Locate the cell with the specified text and output its (X, Y) center coordinate. 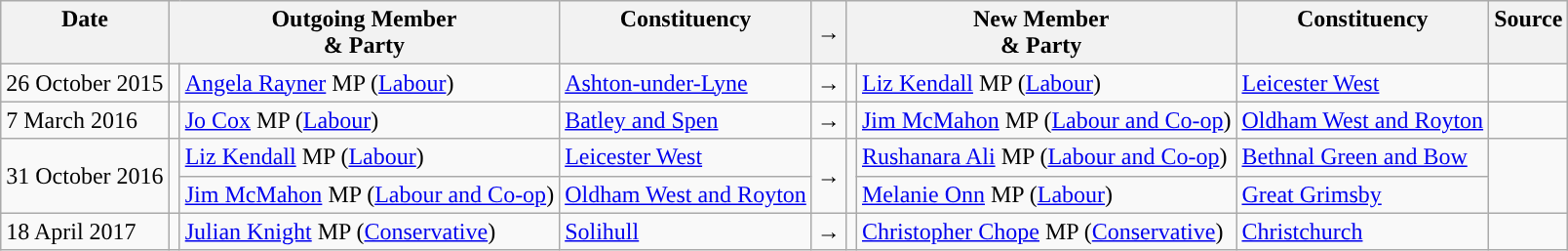
Solihull (686, 231)
Ashton-under-Lyne (686, 83)
Date (85, 33)
New Member& Party (1041, 33)
Great Grimsby (1363, 194)
Batley and Spen (686, 120)
Bethnal Green and Bow (1363, 157)
Rushanara Ali MP (Labour and Co-op) (1045, 157)
Jo Cox MP (Labour) (369, 120)
26 October 2015 (85, 83)
Christopher Chope MP (Conservative) (1045, 231)
Source (1529, 33)
18 April 2017 (85, 231)
Julian Knight MP (Conservative) (369, 231)
Angela Rayner MP (Labour) (369, 83)
Melanie Onn MP (Labour) (1045, 194)
Christchurch (1363, 231)
31 October 2016 (85, 176)
Outgoing Member& Party (365, 33)
7 March 2016 (85, 120)
